Find where the given text appears and provide that cell's center as (x, y) coordinate. 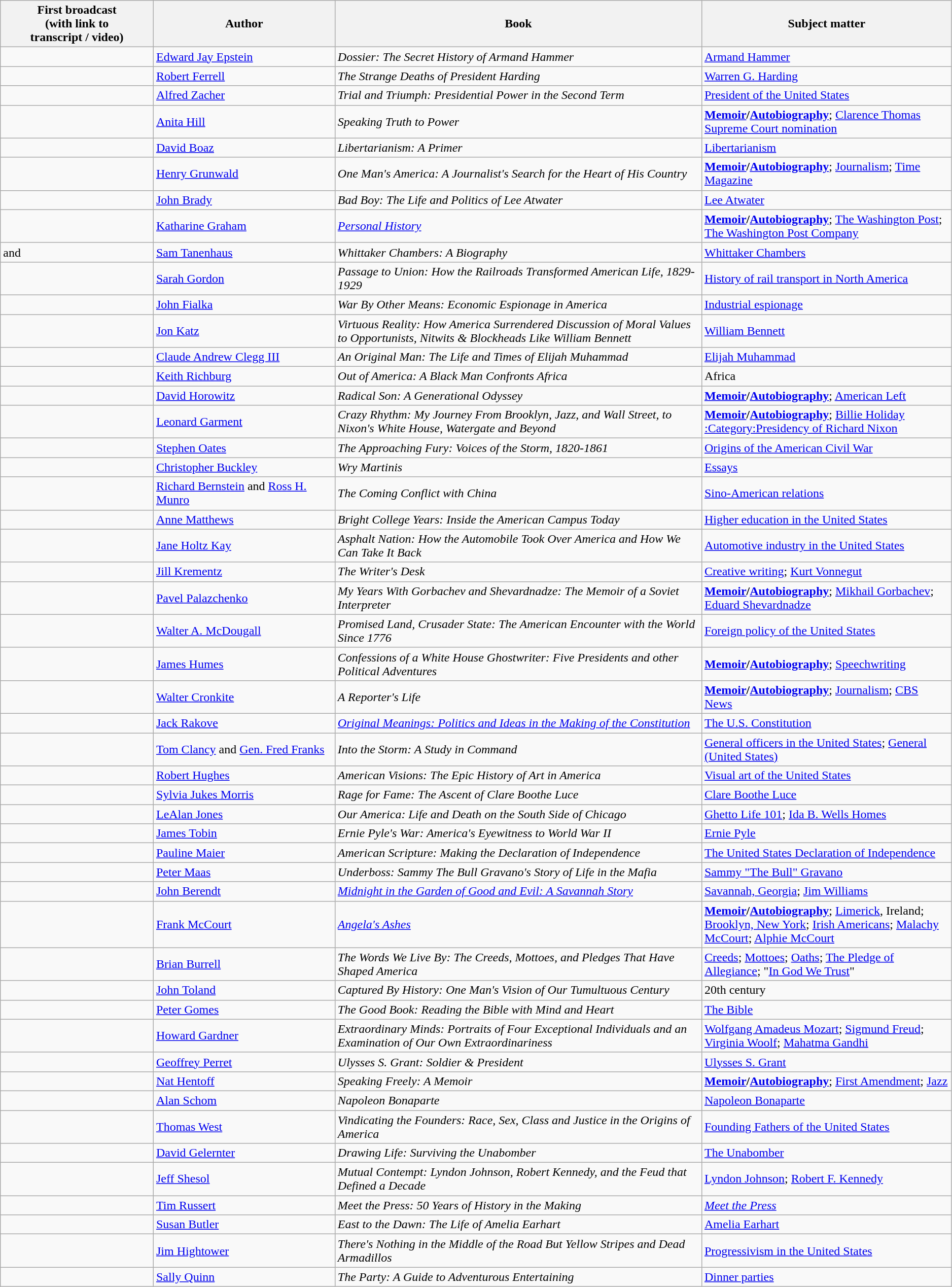
Thomas West (244, 1126)
Christopher Buckley (244, 467)
Tim Russert (244, 1205)
Savannah, Georgia; Jim Williams (827, 891)
Memoir/Autobiography; Journalism; Time Magazine (827, 173)
David Boaz (244, 148)
Leonard Garment (244, 422)
Angela's Ashes (518, 924)
20th century (827, 990)
Out of America: A Black Man Confronts Africa (518, 376)
Mutual Contempt: Lyndon Johnson, Robert Kennedy, and the Feud that Defined a Decade (518, 1179)
The U.S. Constitution (827, 723)
Pavel Palazchenko (244, 598)
General officers in the United States; General (United States) (827, 749)
Richard Bernstein and Ross H. Munro (244, 493)
The United States Declaration of Independence (827, 853)
Memoir/Autobiography; Mikhail Gorbachev; Eduard Shevardnadze (827, 598)
The Coming Conflict with China (518, 493)
Katharine Graham (244, 226)
Nat Hentoff (244, 1081)
An Original Man: The Life and Times of Elijah Muhammad (518, 357)
Clare Boothe Luce (827, 795)
William Bennett (827, 331)
Ernie Pyle's War: America's Eyewitness to World War II (518, 833)
John Brady (244, 200)
Alan Schom (244, 1100)
American Visions: The Epic History of Art in America (518, 776)
David Horowitz (244, 396)
Bad Boy: The Life and Politics of Lee Atwater (518, 200)
Howard Gardner (244, 1036)
Frank McCourt (244, 924)
Promised Land, Crusader State: The American Encounter with the World Since 1776 (518, 631)
Edward Jay Epstein (244, 57)
Walter Cronkite (244, 697)
My Years With Gorbachev and Shevardnadze: The Memoir of a Soviet Interpreter (518, 598)
The Good Book: Reading the Bible with Mind and Heart (518, 1010)
Pauline Maier (244, 853)
Walter A. McDougall (244, 631)
The Writer's Desk (518, 572)
Memoir/Autobiography; Clarence Thomas Supreme Court nomination (827, 122)
Claude Andrew Clegg III (244, 357)
Robert Hughes (244, 776)
Essays (827, 467)
Whittaker Chambers: A Biography (518, 252)
Our America: Life and Death on the South Side of Chicago (518, 814)
Wry Martinis (518, 467)
Memoir/Autobiography; Journalism; CBS News (827, 697)
Sino-American relations (827, 493)
Underboss: Sammy The Bull Gravano's Story of Life in the Mafia (518, 872)
Peter Gomes (244, 1010)
Sylvia Jukes Morris (244, 795)
and (77, 252)
Speaking Freely: A Memoir (518, 1081)
The Bible (827, 1010)
Sarah Gordon (244, 278)
LeAlan Jones (244, 814)
The Words We Live By: The Creeds, Mottoes, and Pledges That Have Shaped America (518, 964)
Ernie Pyle (827, 833)
President of the United States (827, 95)
American Scripture: Making the Declaration of Independence (518, 853)
First broadcast(with link totranscript / video) (77, 24)
Memoir/Autobiography; The Washington Post; The Washington Post Company (827, 226)
The Unabomber (827, 1153)
Book (518, 24)
Libertarianism: A Primer (518, 148)
John Berendt (244, 891)
Keith Richburg (244, 376)
Automotive industry in the United States (827, 546)
Memoir/Autobiography; Speechwriting (827, 664)
Jill Krementz (244, 572)
Libertarianism (827, 148)
A Reporter's Life (518, 697)
Midnight in the Garden of Good and Evil: A Savannah Story (518, 891)
Dinner parties (827, 1277)
Africa (827, 376)
Brian Burrell (244, 964)
The Strange Deaths of President Harding (518, 76)
Asphalt Nation: How the Automobile Took Over America and How We Can Take It Back (518, 546)
Origins of the American Civil War (827, 448)
Warren G. Harding (827, 76)
James Humes (244, 664)
Memoir/Autobiography; First Amendment; Jazz (827, 1081)
Creeds; Mottoes; Oaths; The Pledge of Allegiance; "In God We Trust" (827, 964)
Stephen Oates (244, 448)
Founding Fathers of the United States (827, 1126)
James Tobin (244, 833)
Crazy Rhythm: My Journey From Brooklyn, Jazz, and Wall Street, to Nixon's White House, Watergate and Beyond (518, 422)
Captured By History: One Man's Vision of Our Tumultuous Century (518, 990)
Susan Butler (244, 1225)
Memoir/Autobiography; Billie Holiday :Category:Presidency of Richard Nixon (827, 422)
Alfred Zacher (244, 95)
Memoir/Autobiography; American Left (827, 396)
Sammy "The Bull" Gravano (827, 872)
Rage for Fame: The Ascent of Clare Boothe Luce (518, 795)
Wolfgang Amadeus Mozart; Sigmund Freud; Virginia Woolf; Mahatma Gandhi (827, 1036)
Dossier: The Secret History of Armand Hammer (518, 57)
Vindicating the Founders: Race, Sex, Class and Justice in the Origins of America (518, 1126)
East to the Dawn: The Life of Amelia Earhart (518, 1225)
Meet the Press (827, 1205)
Whittaker Chambers (827, 252)
Lyndon Johnson; Robert F. Kennedy (827, 1179)
Armand Hammer (827, 57)
Robert Ferrell (244, 76)
Amelia Earhart (827, 1225)
Foreign policy of the United States (827, 631)
Ulysses S. Grant: Soldier & President (518, 1062)
Confessions of a White House Ghostwriter: Five Presidents and other Political Adventures (518, 664)
Virtuous Reality: How America Surrendered Discussion of Moral Values to Opportunists, Nitwits & Blockheads Like William Bennett (518, 331)
Subject matter (827, 24)
Ulysses S. Grant (827, 1062)
One Man's America: A Journalist's Search for the Heart of His Country (518, 173)
The Party: A Guide to Adventurous Entertaining (518, 1277)
Sally Quinn (244, 1277)
Geoffrey Perret (244, 1062)
Creative writing; Kurt Vonnegut (827, 572)
Memoir/Autobiography; Limerick, Ireland; Brooklyn, New York; Irish Americans; Malachy McCourt; Alphie McCourt (827, 924)
Higher education in the United States (827, 519)
Sam Tanenhaus (244, 252)
Ghetto Life 101; Ida B. Wells Homes (827, 814)
Elijah Muhammad (827, 357)
Jim Hightower (244, 1251)
Henry Grunwald (244, 173)
Jeff Shesol (244, 1179)
Peter Maas (244, 872)
Meet the Press: 50 Years of History in the Making (518, 1205)
Into the Storm: A Study in Command (518, 749)
David Gelernter (244, 1153)
Anne Matthews (244, 519)
Drawing Life: Surviving the Unabomber (518, 1153)
Extraordinary Minds: Portraits of Four Exceptional Individuals and an Examination of Our Own Extraordinariness (518, 1036)
Jack Rakove (244, 723)
Author (244, 24)
Speaking Truth to Power (518, 122)
Bright College Years: Inside the American Campus Today (518, 519)
Visual art of the United States (827, 776)
Radical Son: A Generational Odyssey (518, 396)
Industrial espionage (827, 304)
Jane Holtz Kay (244, 546)
The Approaching Fury: Voices of the Storm, 1820-1861 (518, 448)
Tom Clancy and Gen. Fred Franks (244, 749)
Anita Hill (244, 122)
War By Other Means: Economic Espionage in America (518, 304)
Trial and Triumph: Presidential Power in the Second Term (518, 95)
Personal History (518, 226)
Original Meanings: Politics and Ideas in the Making of the Constitution (518, 723)
History of rail transport in North America (827, 278)
Lee Atwater (827, 200)
Progressivism in the United States (827, 1251)
John Toland (244, 990)
Passage to Union: How the Railroads Transformed American Life, 1829-1929 (518, 278)
Jon Katz (244, 331)
There's Nothing in the Middle of the Road But Yellow Stripes and Dead Armadillos (518, 1251)
John Fialka (244, 304)
